Locate the cell with the specified text and output its (x, y) center coordinate. 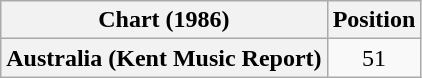
Chart (1986) (164, 20)
Australia (Kent Music Report) (164, 58)
51 (374, 58)
Position (374, 20)
